Detect which cell encompasses the target text, then output its [x, y] center coordinate. 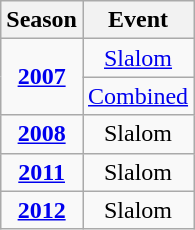
Season [42, 20]
Combined [138, 96]
Event [138, 20]
2012 [42, 210]
2007 [42, 77]
2008 [42, 134]
2011 [42, 172]
